Pinpoint the cell where the given text exists, returning its (x, y) midpoint coordinate. 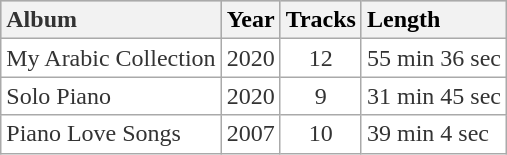
12 (320, 58)
Tracks (320, 20)
Solo Piano (111, 96)
Album (111, 20)
Piano Love Songs (111, 134)
Year (250, 20)
2007 (250, 134)
9 (320, 96)
31 min 45 sec (434, 96)
Length (434, 20)
My Arabic Collection (111, 58)
10 (320, 134)
55 min 36 sec (434, 58)
39 min 4 sec (434, 134)
